Provide the (x, y) coordinate of the cell's center where the given text is located.  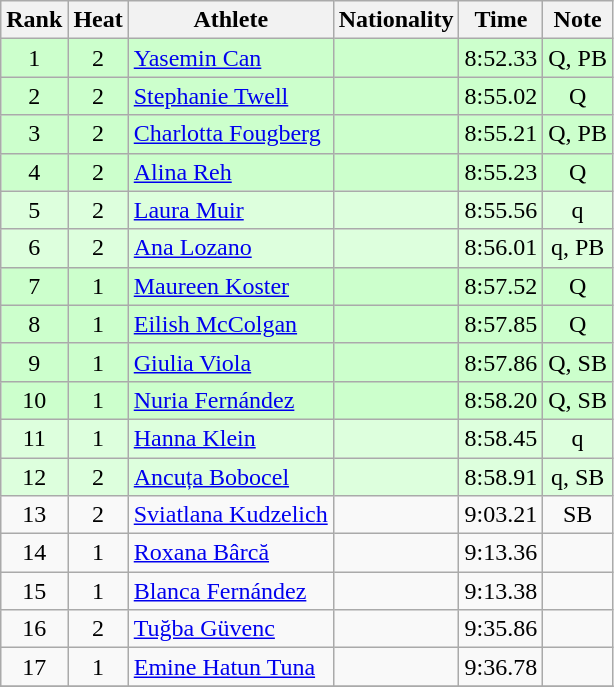
16 (34, 629)
Laura Muir (230, 210)
10 (34, 400)
SB (578, 515)
Emine Hatun Tuna (230, 667)
q, SB (578, 477)
Nationality (396, 20)
9 (34, 362)
4 (34, 172)
6 (34, 248)
8:57.85 (501, 324)
Giulia Viola (230, 362)
13 (34, 515)
Nuria Fernández (230, 400)
8:52.33 (501, 58)
q, PB (578, 248)
15 (34, 591)
Heat (98, 20)
Stephanie Twell (230, 96)
Hanna Klein (230, 438)
12 (34, 477)
8:58.45 (501, 438)
Time (501, 20)
8:58.20 (501, 400)
9:36.78 (501, 667)
7 (34, 286)
8:57.52 (501, 286)
Eilish McColgan (230, 324)
8:55.23 (501, 172)
11 (34, 438)
Rank (34, 20)
5 (34, 210)
8:55.56 (501, 210)
Ana Lozano (230, 248)
Blanca Fernández (230, 591)
8:55.21 (501, 134)
Tuğba Güvenc (230, 629)
8:58.91 (501, 477)
Yasemin Can (230, 58)
8 (34, 324)
9:13.36 (501, 553)
Roxana Bârcă (230, 553)
3 (34, 134)
8:55.02 (501, 96)
9:13.38 (501, 591)
Alina Reh (230, 172)
17 (34, 667)
8:56.01 (501, 248)
Ancuța Bobocel (230, 477)
Charlotta Fougberg (230, 134)
Sviatlana Kudzelich (230, 515)
Athlete (230, 20)
Maureen Koster (230, 286)
9:03.21 (501, 515)
8:57.86 (501, 362)
9:35.86 (501, 629)
14 (34, 553)
Note (578, 20)
